Pinpoint the cell where the given text exists, returning its (x, y) midpoint coordinate. 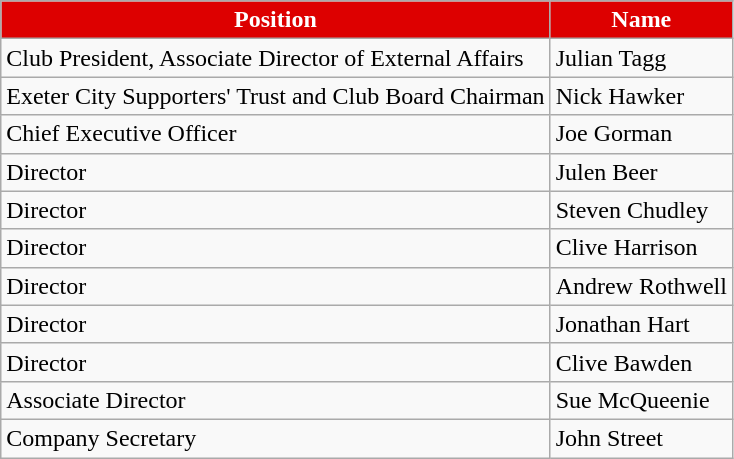
Julen Beer (641, 172)
Julian Tagg (641, 58)
Andrew Rothwell (641, 286)
Clive Harrison (641, 248)
Nick Hawker (641, 96)
Exeter City Supporters' Trust and Club Board Chairman (276, 96)
Company Secretary (276, 438)
Sue McQueenie (641, 400)
Associate Director (276, 400)
Chief Executive Officer (276, 134)
Joe Gorman (641, 134)
Position (276, 20)
Club President, Associate Director of External Affairs (276, 58)
Clive Bawden (641, 362)
Steven Chudley (641, 210)
John Street (641, 438)
Name (641, 20)
Jonathan Hart (641, 324)
